Return (X, Y) of the center of cell containing provided text 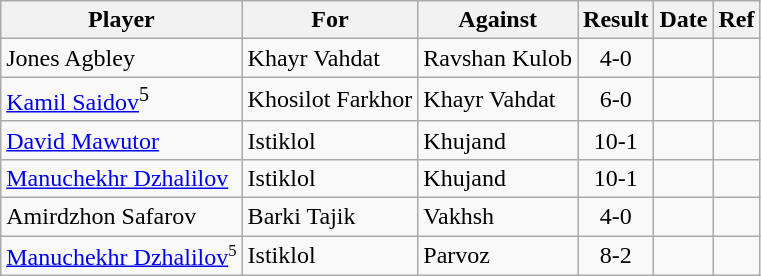
Amirdzhon Safarov (122, 217)
Result (616, 20)
Ravshan Kulob (498, 58)
8-2 (616, 256)
Manuchekhr Dzhalilov (122, 178)
Date (684, 20)
Manuchekhr Dzhalilov5 (122, 256)
Against (498, 20)
Barki Tajik (330, 217)
6-0 (616, 100)
Khosilot Farkhor (330, 100)
For (330, 20)
Parvoz (498, 256)
Kamil Saidov5 (122, 100)
Vakhsh (498, 217)
Player (122, 20)
Ref (736, 20)
Jones Agbley (122, 58)
David Mawutor (122, 140)
